Extract the (x, y) coordinate from the center of the cell holding the provided text.  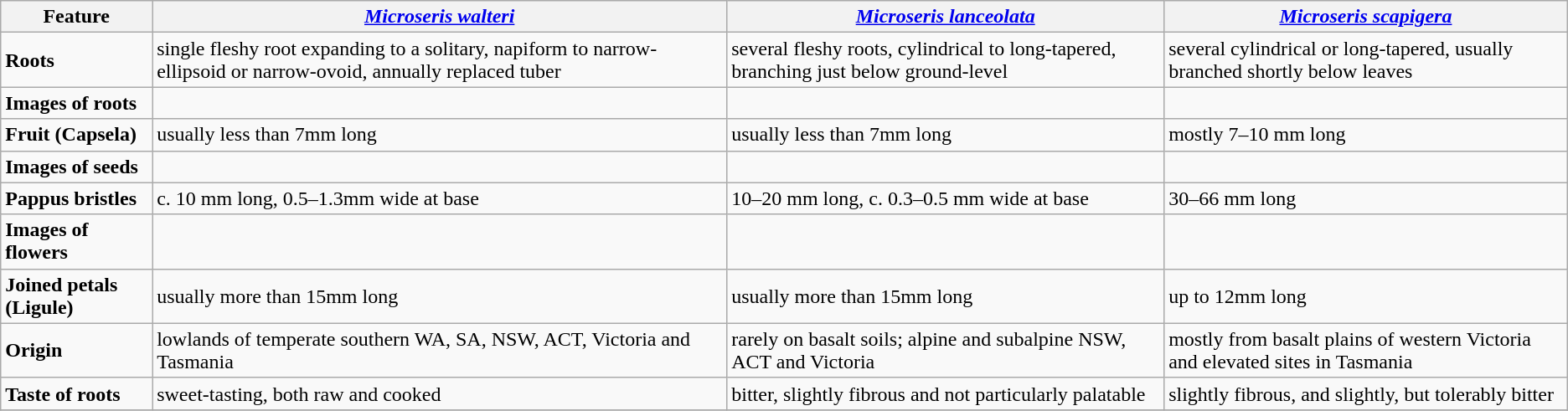
Roots (77, 60)
30–66 mm long (1366, 198)
several fleshy roots, cylindrical to long-tapered, branching just below ground-level (946, 60)
Feature (77, 17)
up to 12mm long (1366, 296)
mostly 7–10 mm long (1366, 135)
Images of flowers (77, 241)
Pappus bristles (77, 198)
Images of roots (77, 103)
bitter, slightly fibrous and not particularly palatable (946, 393)
10–20 mm long, c. 0.3–0.5 mm wide at base (946, 198)
rarely on basalt soils; alpine and subalpine NSW, ACT and Victoria (946, 350)
mostly from basalt plains of western Victoria and elevated sites in Tasmania (1366, 350)
Images of seeds (77, 167)
single fleshy root expanding to a solitary, napiform to narrow-ellipsoid or narrow-ovoid, annually replaced tuber (440, 60)
lowlands of temperate southern WA, SA, NSW, ACT, Victoria and Tasmania (440, 350)
sweet-tasting, both raw and cooked (440, 393)
slightly fibrous, and slightly, but tolerably bitter (1366, 393)
Fruit (Capsela) (77, 135)
Microseris scapigera (1366, 17)
Taste of roots (77, 393)
several cylindrical or long-tapered, usually branched shortly below leaves (1366, 60)
c. 10 mm long, 0.5–1.3mm wide at base (440, 198)
Origin (77, 350)
Joined petals (Ligule) (77, 296)
Microseris walteri (440, 17)
Microseris lanceolata (946, 17)
